Locate the cell with the specified text and output its (X, Y) center coordinate. 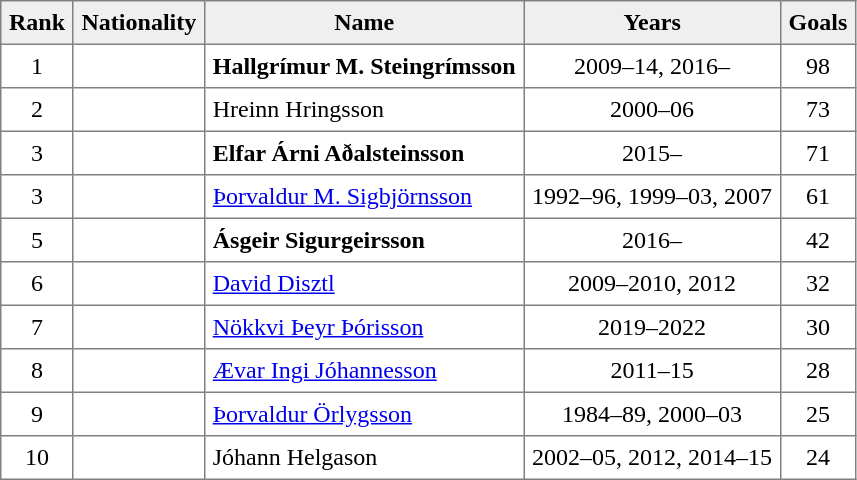
David Disztl (364, 284)
2009–2010, 2012 (652, 284)
42 (818, 240)
Hreinn Hringsson (364, 110)
2002–05, 2012, 2014–15 (652, 458)
6 (38, 284)
Years (652, 23)
71 (818, 153)
5 (38, 240)
Nationality (138, 23)
Hallgrímur M. Steingrímsson (364, 66)
2019–2022 (652, 327)
9 (38, 414)
8 (38, 371)
Nökkvi Þeyr Þórisson (364, 327)
28 (818, 371)
7 (38, 327)
1992–96, 1999–03, 2007 (652, 197)
2000–06 (652, 110)
25 (818, 414)
Ásgeir Sigurgeirsson (364, 240)
Goals (818, 23)
Þorvaldur Örlygsson (364, 414)
Þorvaldur M. Sigbjörnsson (364, 197)
2016– (652, 240)
10 (38, 458)
32 (818, 284)
30 (818, 327)
2011–15 (652, 371)
Jóhann Helgason (364, 458)
1984–89, 2000–03 (652, 414)
61 (818, 197)
Rank (38, 23)
98 (818, 66)
Ævar Ingi Jóhannesson (364, 371)
73 (818, 110)
Name (364, 23)
2009–14, 2016– (652, 66)
24 (818, 458)
2 (38, 110)
2015– (652, 153)
Elfar Árni Aðalsteinsson (364, 153)
1 (38, 66)
